Detect which cell encompasses the target text, then output its (x, y) center coordinate. 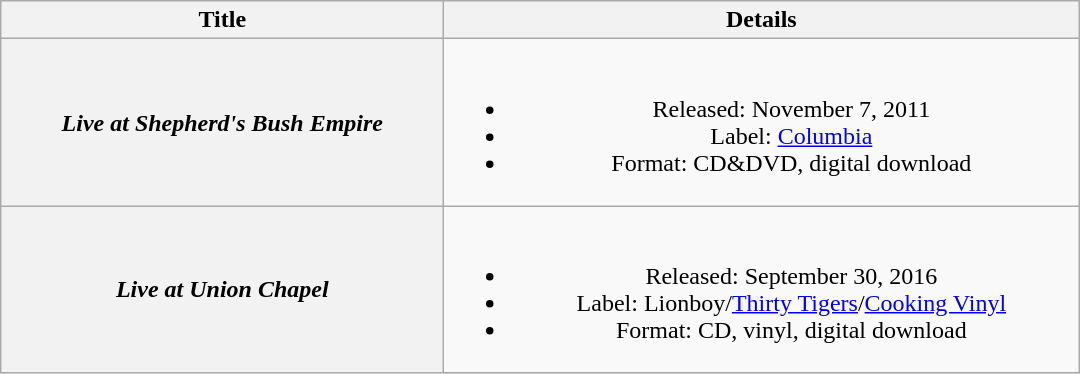
Released: September 30, 2016Label: Lionboy/Thirty Tigers/Cooking VinylFormat: CD, vinyl, digital download (762, 290)
Live at Shepherd's Bush Empire (222, 122)
Details (762, 20)
Live at Union Chapel (222, 290)
Title (222, 20)
Released: November 7, 2011Label: ColumbiaFormat: CD&DVD, digital download (762, 122)
